Identify which cell holds the provided text, then report its [X, Y] central coordinate. 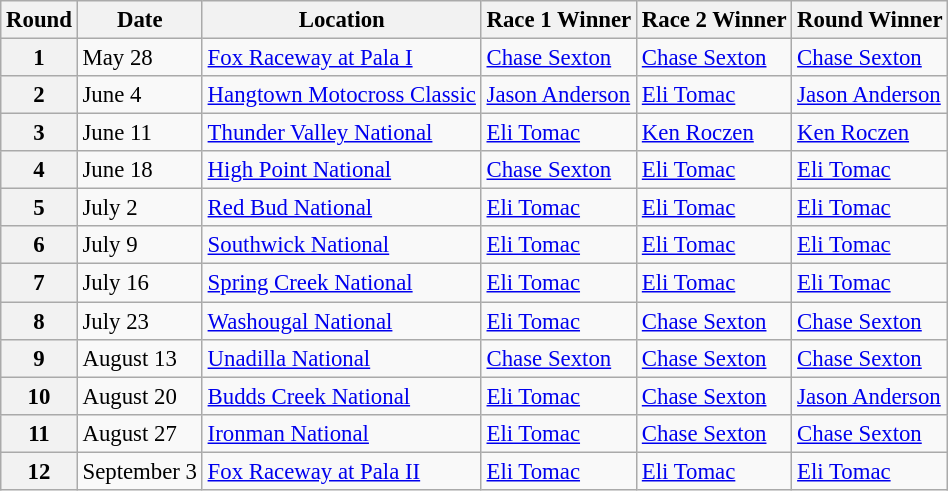
3 [39, 133]
6 [39, 245]
8 [39, 321]
12 [39, 471]
July 2 [140, 208]
Race 2 Winner [714, 20]
May 28 [140, 58]
Round [39, 20]
9 [39, 358]
Unadilla National [342, 358]
Ironman National [342, 433]
August 27 [140, 433]
August 20 [140, 396]
Spring Creek National [342, 283]
June 18 [140, 170]
June 4 [140, 95]
Fox Raceway at Pala II [342, 471]
July 16 [140, 283]
Southwick National [342, 245]
July 23 [140, 321]
2 [39, 95]
Fox Raceway at Pala I [342, 58]
Hangtown Motocross Classic [342, 95]
Thunder Valley National [342, 133]
High Point National [342, 170]
11 [39, 433]
Race 1 Winner [558, 20]
July 9 [140, 245]
Round Winner [870, 20]
1 [39, 58]
September 3 [140, 471]
7 [39, 283]
Washougal National [342, 321]
Location [342, 20]
10 [39, 396]
June 11 [140, 133]
Red Bud National [342, 208]
August 13 [140, 358]
4 [39, 170]
5 [39, 208]
Date [140, 20]
Budds Creek National [342, 396]
